Find where the given text appears and provide that cell's center as (X, Y) coordinate. 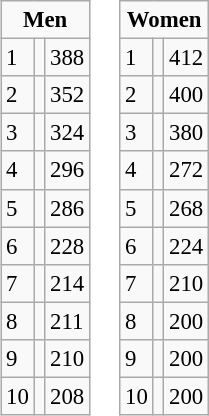
272 (186, 170)
208 (68, 396)
296 (68, 170)
214 (68, 283)
224 (186, 246)
388 (68, 58)
211 (68, 321)
Men (46, 20)
268 (186, 208)
380 (186, 133)
412 (186, 58)
Women (164, 20)
352 (68, 95)
324 (68, 133)
286 (68, 208)
228 (68, 246)
400 (186, 95)
